Locate the cell with the specified text and output its [x, y] center coordinate. 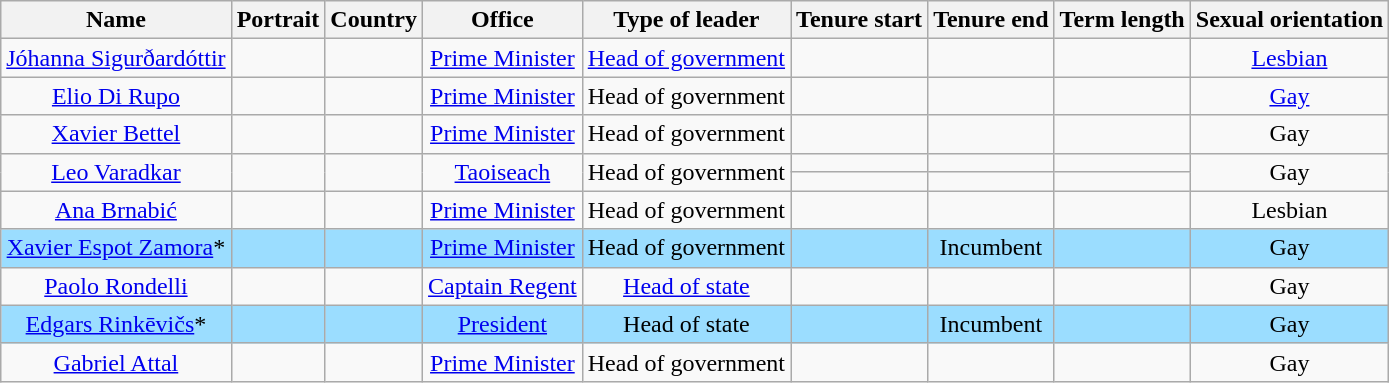
Jóhanna Sigurðardóttir [116, 58]
President [503, 324]
Sexual orientation [1289, 20]
Leo Varadkar [116, 172]
Tenure end [991, 20]
Edgars Rinkēvičs* [116, 324]
Paolo Rondelli [116, 286]
Taoiseach [503, 172]
Elio Di Rupo [116, 96]
Name [116, 20]
Term length [1122, 20]
Gabriel Attal [116, 362]
Tenure start [860, 20]
Office [503, 20]
Xavier Espot Zamora* [116, 248]
Xavier Bettel [116, 134]
Type of leader [686, 20]
Captain Regent [503, 286]
Country [374, 20]
Portrait [278, 20]
Ana Brnabić [116, 210]
